Scan for the cell matching the given text and deliver its (x, y) coordinate at center. 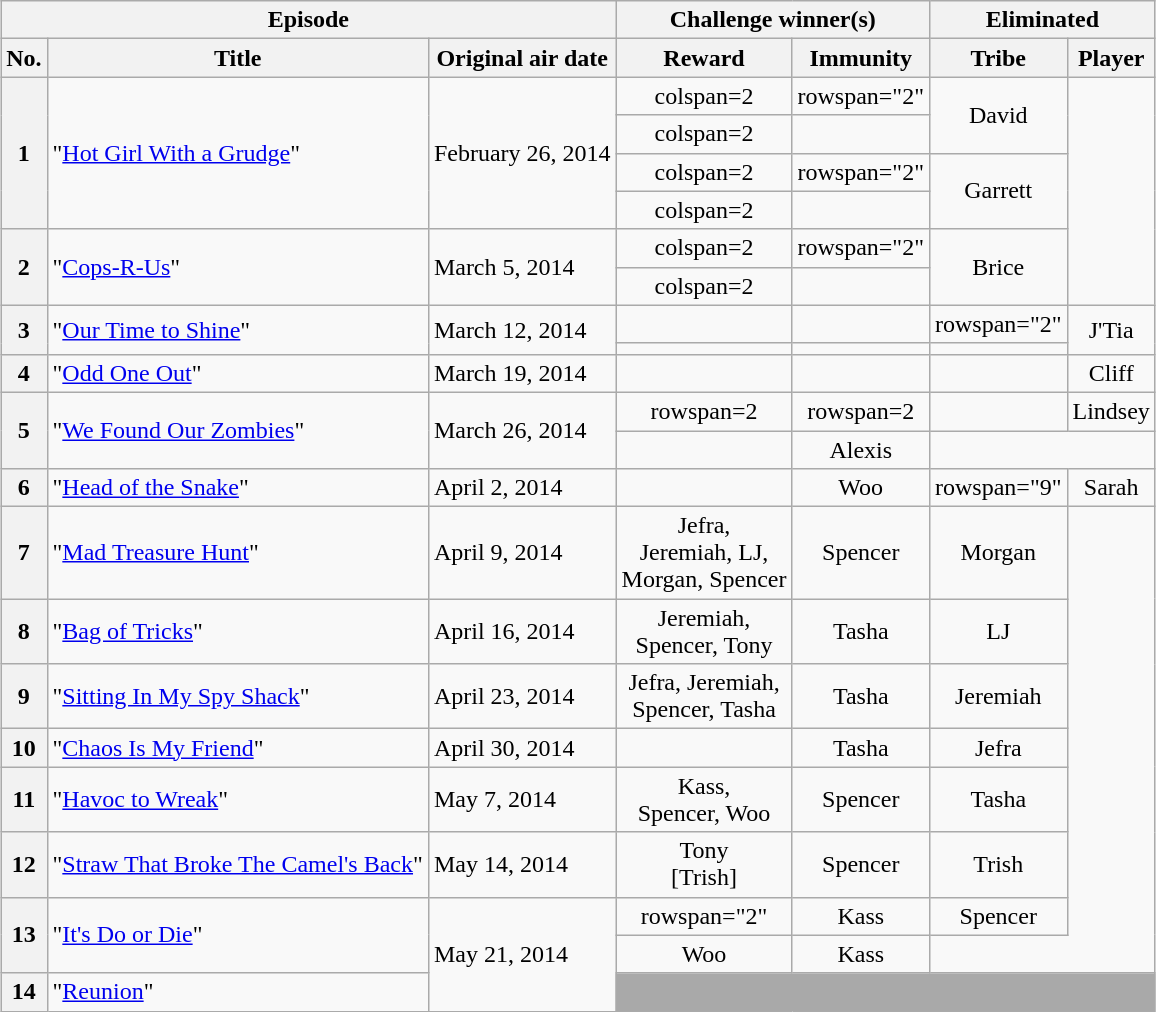
Jefra (998, 748)
"It's Do or Die" (238, 935)
9 (24, 696)
4 (24, 373)
12 (24, 864)
March 12, 2014 (522, 330)
"Sitting In My Spy Shack" (238, 696)
Tony[Trish] (704, 864)
Trish (998, 864)
J'Tia (1111, 330)
Immunity (861, 58)
"Straw That Broke The Camel's Back" (238, 864)
LJ (998, 632)
Tribe (998, 58)
Cliff (1111, 373)
"Head of the Snake" (238, 488)
Jefra, Jeremiah,Spencer, Tasha (704, 696)
8 (24, 632)
May 21, 2014 (522, 954)
Kass,Spencer, Woo (704, 800)
April 2, 2014 (522, 488)
Episode (308, 20)
"Mad Treasure Hunt" (238, 553)
1 (24, 153)
Jeremiah (998, 696)
April 23, 2014 (522, 696)
Player (1111, 58)
May 14, 2014 (522, 864)
Original air date (522, 58)
March 26, 2014 (522, 430)
10 (24, 748)
11 (24, 800)
"Bag of Tricks" (238, 632)
Eliminated (1042, 20)
Jefra,Jeremiah, LJ,Morgan, Spencer (704, 553)
7 (24, 553)
5 (24, 430)
Morgan (998, 553)
13 (24, 935)
Brice (998, 267)
6 (24, 488)
March 19, 2014 (522, 373)
Alexis (861, 449)
Challenge winner(s) (772, 20)
"Our Time to Shine" (238, 330)
Lindsey (1111, 411)
April 30, 2014 (522, 748)
Title (238, 58)
Reward (704, 58)
"Chaos Is My Friend" (238, 748)
Garrett (998, 191)
"Havoc to Wreak" (238, 800)
April 16, 2014 (522, 632)
"Reunion" (238, 992)
No. (24, 58)
"We Found Our Zombies" (238, 430)
14 (24, 992)
3 (24, 330)
Jeremiah,Spencer, Tony (704, 632)
"Odd One Out" (238, 373)
March 5, 2014 (522, 267)
Sarah (1111, 488)
May 7, 2014 (522, 800)
2 (24, 267)
rowspan="9" (998, 488)
David (998, 115)
February 26, 2014 (522, 153)
"Hot Girl With a Grudge" (238, 153)
"Cops-R-Us" (238, 267)
April 9, 2014 (522, 553)
